For the text-containing cell, return its midpoint in [X, Y] coordinate format. 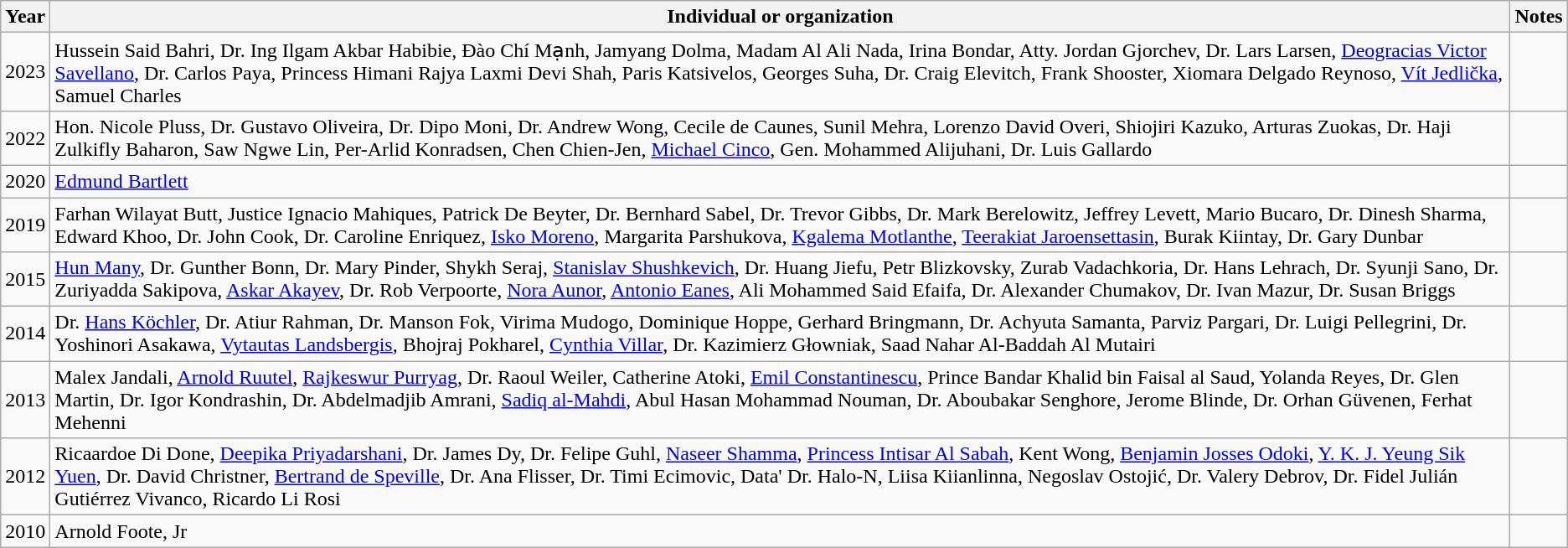
2015 [25, 280]
2012 [25, 477]
Arnold Foote, Jr [781, 531]
2023 [25, 72]
2014 [25, 333]
Year [25, 17]
2019 [25, 225]
2010 [25, 531]
2022 [25, 137]
2013 [25, 400]
Notes [1539, 17]
Edmund Bartlett [781, 181]
2020 [25, 181]
Individual or organization [781, 17]
